Identify which cell holds the provided text, then report its [x, y] central coordinate. 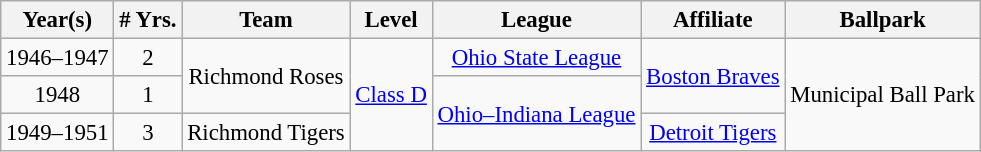
1948 [58, 95]
Year(s) [58, 20]
Ohio State League [536, 58]
Affiliate [713, 20]
1949–1951 [58, 133]
Richmond Roses [266, 76]
Municipal Ball Park [882, 96]
1946–1947 [58, 58]
Detroit Tigers [713, 133]
Level [391, 20]
Ballpark [882, 20]
2 [148, 58]
League [536, 20]
Ohio–Indiana League [536, 114]
Class D [391, 96]
1 [148, 95]
Richmond Tigers [266, 133]
3 [148, 133]
Boston Braves [713, 76]
# Yrs. [148, 20]
Team [266, 20]
